Determine the (X, Y) coordinate at the center of the cell enclosing the given text.  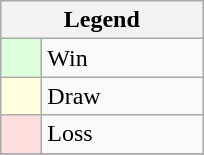
Win (122, 58)
Legend (102, 20)
Loss (122, 134)
Draw (122, 96)
